Detect which cell encompasses the target text, then output its (X, Y) center coordinate. 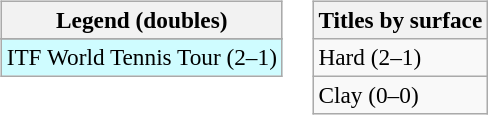
Titles by surface (400, 20)
ITF World Tennis Tour (2–1) (142, 57)
Hard (2–1) (400, 57)
Clay (0–0) (400, 95)
Legend (doubles) (142, 20)
